Determine the [x, y] coordinate at the center of the cell enclosing the given text.  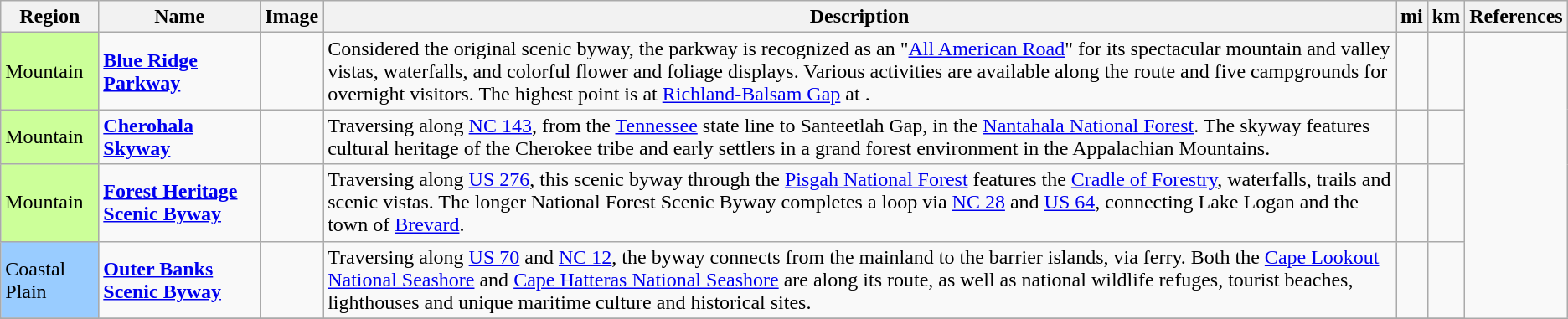
Name [179, 17]
km [1446, 17]
mi [1412, 17]
Description [859, 17]
References [1516, 17]
Cherohala Skyway [179, 137]
Outer Banks Scenic Byway [179, 280]
Forest Heritage Scenic Byway [179, 203]
Region [50, 17]
Image [291, 17]
Blue Ridge Parkway [179, 71]
Coastal Plain [50, 280]
